Search for the cell housing the specified text and yield its [x, y] center coordinate. 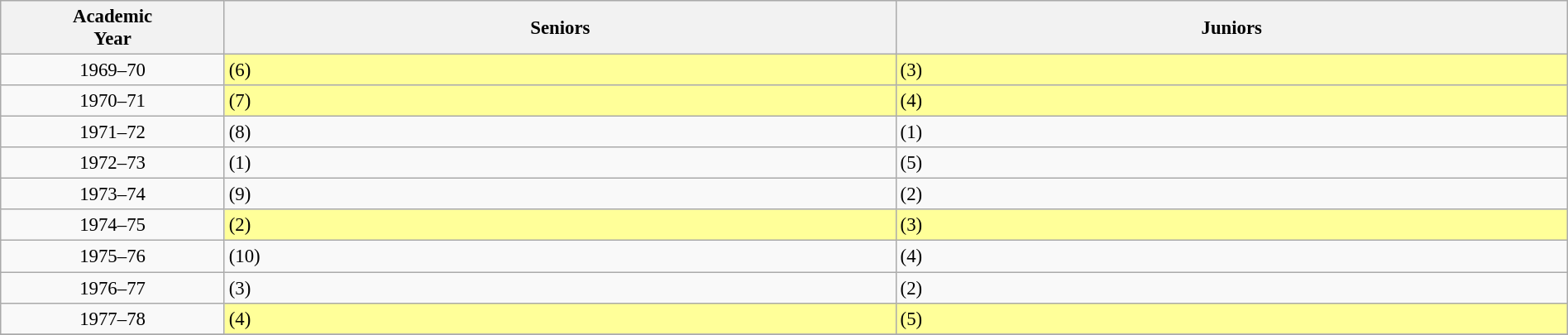
1971–72 [112, 132]
1973–74 [112, 194]
(10) [560, 256]
(6) [560, 70]
1977–78 [112, 318]
1972–73 [112, 163]
1976–77 [112, 288]
1975–76 [112, 256]
AcademicYear [112, 28]
(7) [560, 101]
Seniors [560, 28]
1970–71 [112, 101]
(9) [560, 194]
1969–70 [112, 70]
Juniors [1231, 28]
1974–75 [112, 226]
(8) [560, 132]
